Detect which cell encompasses the target text, then output its [x, y] center coordinate. 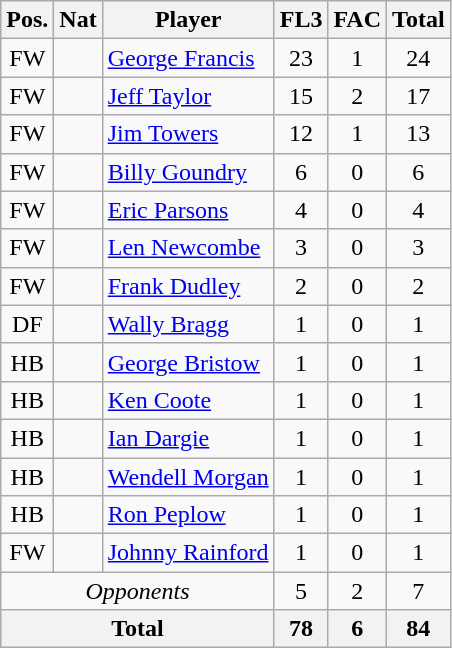
Ken Coote [188, 400]
Eric Parsons [188, 210]
17 [419, 96]
24 [419, 58]
12 [301, 134]
DF [28, 324]
Jim Towers [188, 134]
Pos. [28, 20]
Wendell Morgan [188, 477]
Jeff Taylor [188, 96]
Player [188, 20]
Ron Peplow [188, 515]
Billy Goundry [188, 172]
George Francis [188, 58]
FAC [358, 20]
5 [301, 591]
7 [419, 591]
15 [301, 96]
Johnny Rainford [188, 553]
78 [301, 629]
Ian Dargie [188, 438]
Opponents [138, 591]
13 [419, 134]
Frank Dudley [188, 286]
23 [301, 58]
Len Newcombe [188, 248]
FL3 [301, 20]
Wally Bragg [188, 324]
84 [419, 629]
Nat [78, 20]
George Bristow [188, 362]
